Extract the (x, y) coordinate from the center of the cell holding the provided text.  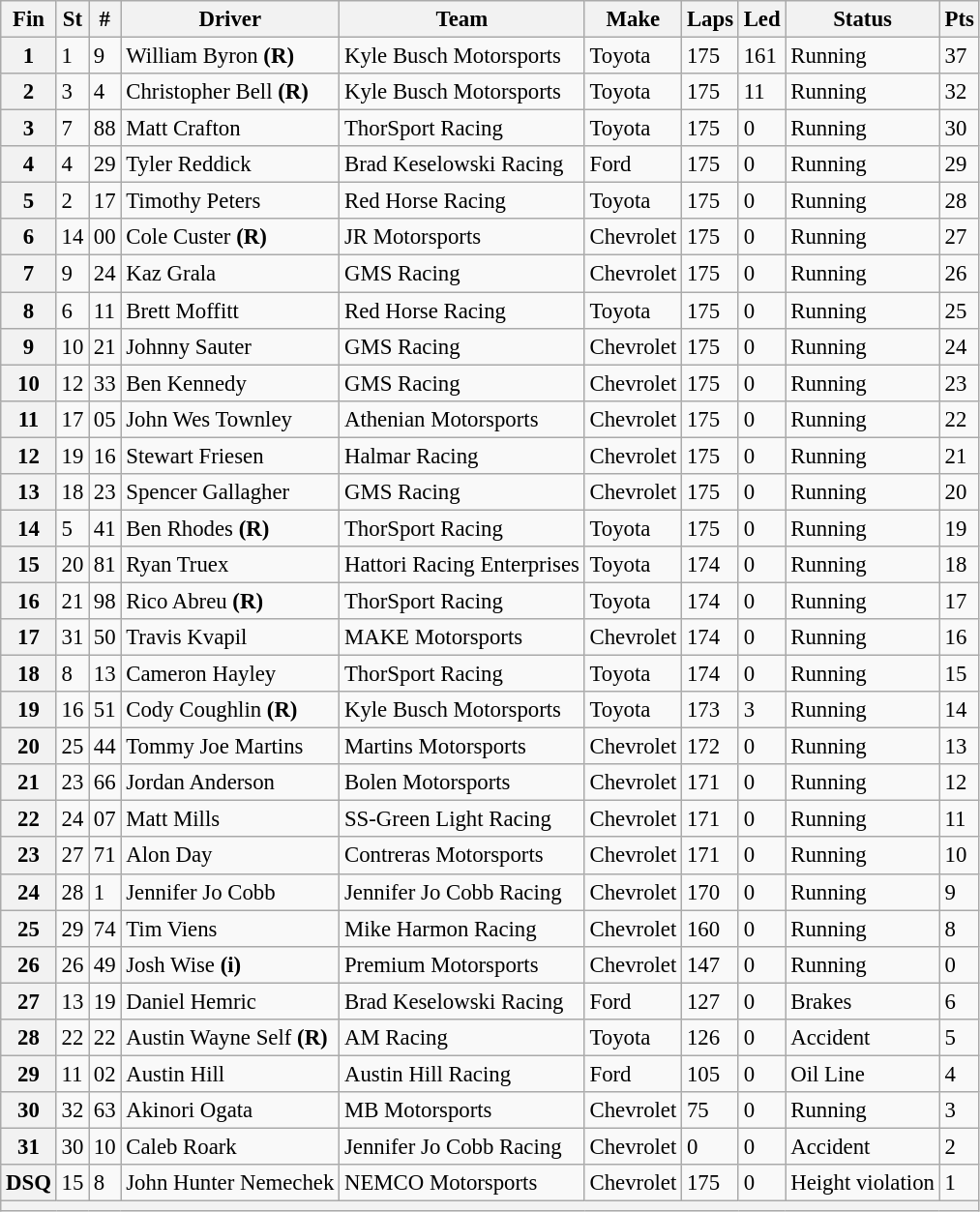
Cody Coughlin (R) (230, 710)
Austin Wayne Self (R) (230, 1038)
63 (104, 1110)
Jordan Anderson (230, 783)
126 (710, 1038)
Height violation (863, 1183)
Tim Viens (230, 929)
Status (863, 19)
Matt Mills (230, 819)
DSQ (29, 1183)
Tommy Joe Martins (230, 747)
Bolen Motorsports (462, 783)
Pts (960, 19)
00 (104, 237)
172 (710, 747)
Christopher Bell (R) (230, 92)
Jennifer Jo Cobb (230, 892)
Hattori Racing Enterprises (462, 565)
33 (104, 383)
AM Racing (462, 1038)
51 (104, 710)
Austin Hill (230, 1074)
Driver (230, 19)
# (104, 19)
66 (104, 783)
Ben Kennedy (230, 383)
Laps (710, 19)
88 (104, 129)
Mike Harmon Racing (462, 929)
49 (104, 964)
44 (104, 747)
Cole Custer (R) (230, 237)
John Hunter Nemechek (230, 1183)
74 (104, 929)
105 (710, 1074)
Akinori Ogata (230, 1110)
NEMCO Motorsports (462, 1183)
161 (762, 56)
Make (633, 19)
02 (104, 1074)
Tyler Reddick (230, 164)
71 (104, 856)
William Byron (R) (230, 56)
Led (762, 19)
Brett Moffitt (230, 310)
Stewart Friesen (230, 456)
05 (104, 419)
98 (104, 601)
Ryan Truex (230, 565)
Alon Day (230, 856)
Oil Line (863, 1074)
75 (710, 1110)
MAKE Motorsports (462, 637)
41 (104, 528)
Travis Kvapil (230, 637)
Daniel Hemric (230, 1001)
SS-Green Light Racing (462, 819)
Fin (29, 19)
160 (710, 929)
MB Motorsports (462, 1110)
Team (462, 19)
Ben Rhodes (R) (230, 528)
50 (104, 637)
37 (960, 56)
Cameron Hayley (230, 674)
170 (710, 892)
Premium Motorsports (462, 964)
Johnny Sauter (230, 346)
Brakes (863, 1001)
127 (710, 1001)
81 (104, 565)
Athenian Motorsports (462, 419)
Josh Wise (i) (230, 964)
Kaz Grala (230, 274)
Timothy Peters (230, 201)
John Wes Townley (230, 419)
St (72, 19)
07 (104, 819)
Contreras Motorsports (462, 856)
Halmar Racing (462, 456)
Martins Motorsports (462, 747)
147 (710, 964)
Spencer Gallagher (230, 492)
Matt Crafton (230, 129)
Rico Abreu (R) (230, 601)
Austin Hill Racing (462, 1074)
Caleb Roark (230, 1146)
173 (710, 710)
JR Motorsports (462, 237)
